Capture the cell that displays the provided text and extract its [X, Y] central coordinate. 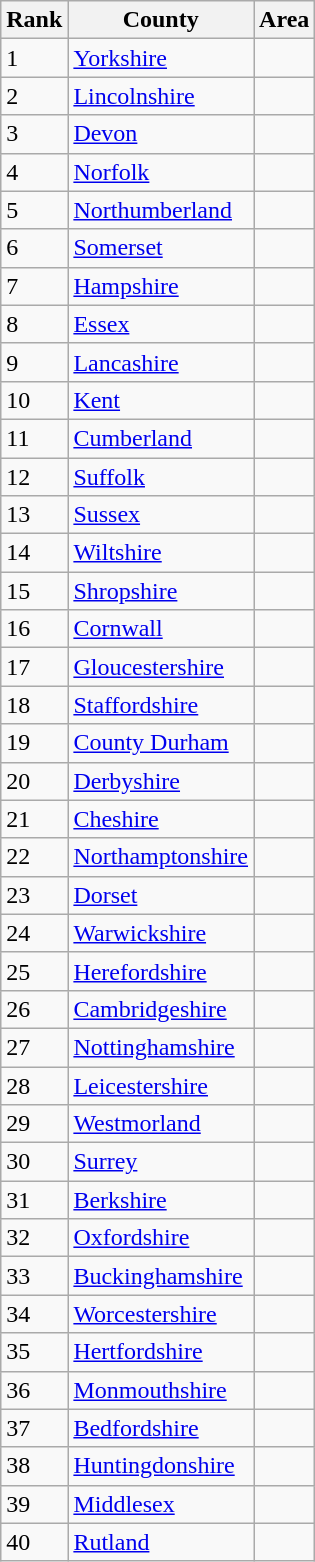
14 [34, 553]
29 [34, 1124]
Lincolnshire [161, 96]
21 [34, 819]
Hertfordshire [161, 1352]
Hampshire [161, 286]
Gloucestershire [161, 667]
19 [34, 743]
Shropshire [161, 591]
Cornwall [161, 629]
15 [34, 591]
Northumberland [161, 210]
40 [34, 1542]
Surrey [161, 1162]
22 [34, 857]
8 [34, 324]
County Durham [161, 743]
Essex [161, 324]
Warwickshire [161, 933]
County [161, 20]
Huntingdonshire [161, 1466]
6 [34, 248]
17 [34, 667]
Dorset [161, 895]
Westmorland [161, 1124]
20 [34, 781]
25 [34, 971]
26 [34, 1009]
Kent [161, 400]
Rank [34, 20]
16 [34, 629]
Middlesex [161, 1504]
Berkshire [161, 1200]
Staffordshire [161, 705]
Norfolk [161, 172]
Wiltshire [161, 553]
31 [34, 1200]
Monmouthshire [161, 1390]
11 [34, 438]
13 [34, 515]
Cambridgeshire [161, 1009]
Bedfordshire [161, 1428]
23 [34, 895]
27 [34, 1047]
Herefordshire [161, 971]
Sussex [161, 515]
34 [34, 1314]
Yorkshire [161, 58]
24 [34, 933]
39 [34, 1504]
Suffolk [161, 477]
Cumberland [161, 438]
32 [34, 1238]
Rutland [161, 1542]
3 [34, 134]
Lancashire [161, 362]
5 [34, 210]
Devon [161, 134]
36 [34, 1390]
9 [34, 362]
1 [34, 58]
Worcestershire [161, 1314]
35 [34, 1352]
33 [34, 1276]
18 [34, 705]
Nottinghamshire [161, 1047]
12 [34, 477]
30 [34, 1162]
2 [34, 96]
28 [34, 1085]
7 [34, 286]
Oxfordshire [161, 1238]
Northamptonshire [161, 857]
Leicestershire [161, 1085]
Cheshire [161, 819]
Area [284, 20]
Somerset [161, 248]
Buckinghamshire [161, 1276]
Derbyshire [161, 781]
4 [34, 172]
37 [34, 1428]
38 [34, 1466]
10 [34, 400]
